Capture the cell that displays the provided text and extract its (x, y) central coordinate. 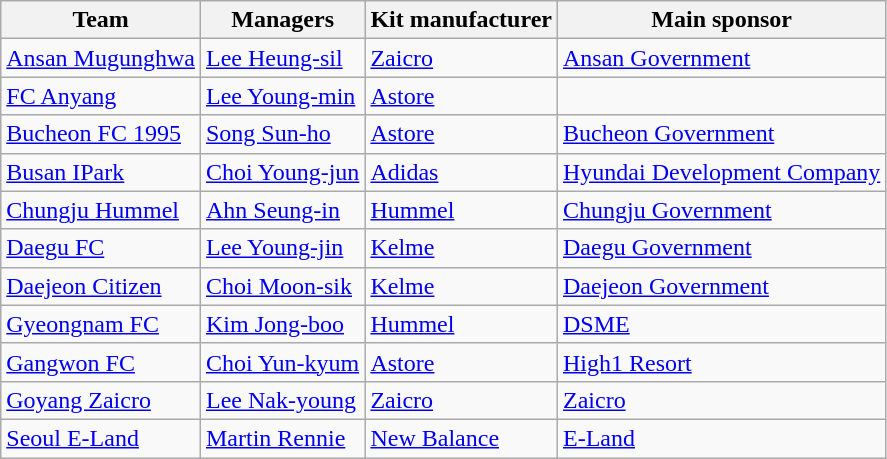
Chungju Hummel (101, 210)
Martin Rennie (282, 438)
Choi Yun-kyum (282, 362)
Choi Moon-sik (282, 286)
Goyang Zaicro (101, 400)
Main sponsor (721, 20)
Chungju Government (721, 210)
Daejeon Citizen (101, 286)
Lee Heung-sil (282, 58)
Team (101, 20)
Kim Jong-boo (282, 324)
E-Land (721, 438)
Seoul E-Land (101, 438)
Lee Nak-young (282, 400)
Lee Young-min (282, 96)
Adidas (462, 172)
Bucheon FC 1995 (101, 134)
High1 Resort (721, 362)
Gyeongnam FC (101, 324)
Ahn Seung-in (282, 210)
Daejeon Government (721, 286)
Daegu Government (721, 248)
DSME (721, 324)
Choi Young-jun (282, 172)
Song Sun-ho (282, 134)
Kit manufacturer (462, 20)
Managers (282, 20)
FC Anyang (101, 96)
Hyundai Development Company (721, 172)
Bucheon Government (721, 134)
New Balance (462, 438)
Ansan Mugunghwa (101, 58)
Ansan Government (721, 58)
Gangwon FC (101, 362)
Busan IPark (101, 172)
Daegu FC (101, 248)
Lee Young-jin (282, 248)
